For the text-containing cell, return its midpoint in [x, y] coordinate format. 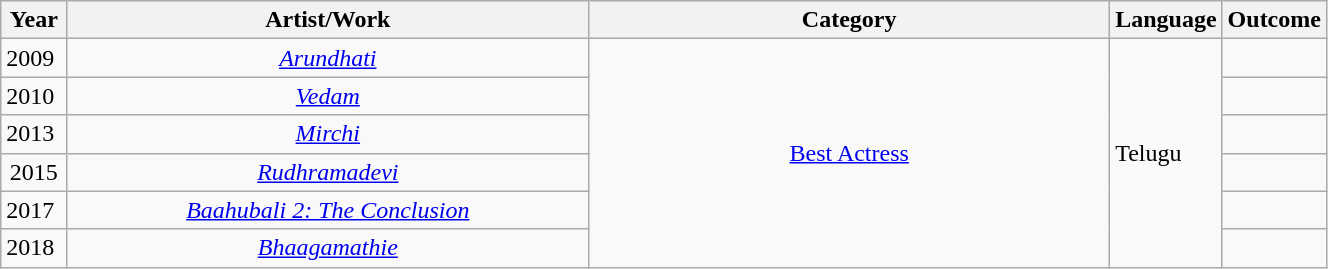
Mirchi [328, 134]
Best Actress [850, 153]
Bhaagamathie [328, 248]
Rudhramadevi [328, 172]
Year [34, 20]
Artist/Work [328, 20]
2017 [34, 210]
2009 [34, 58]
Outcome [1274, 20]
2013 [34, 134]
Vedam [328, 96]
2018 [34, 248]
Language [1166, 20]
2010 [34, 96]
Arundhati [328, 58]
Telugu [1166, 153]
Baahubali 2: The Conclusion [328, 210]
2015 [34, 172]
Category [850, 20]
